From the cell containing the given text, extract its center point as [x, y] coordinate. 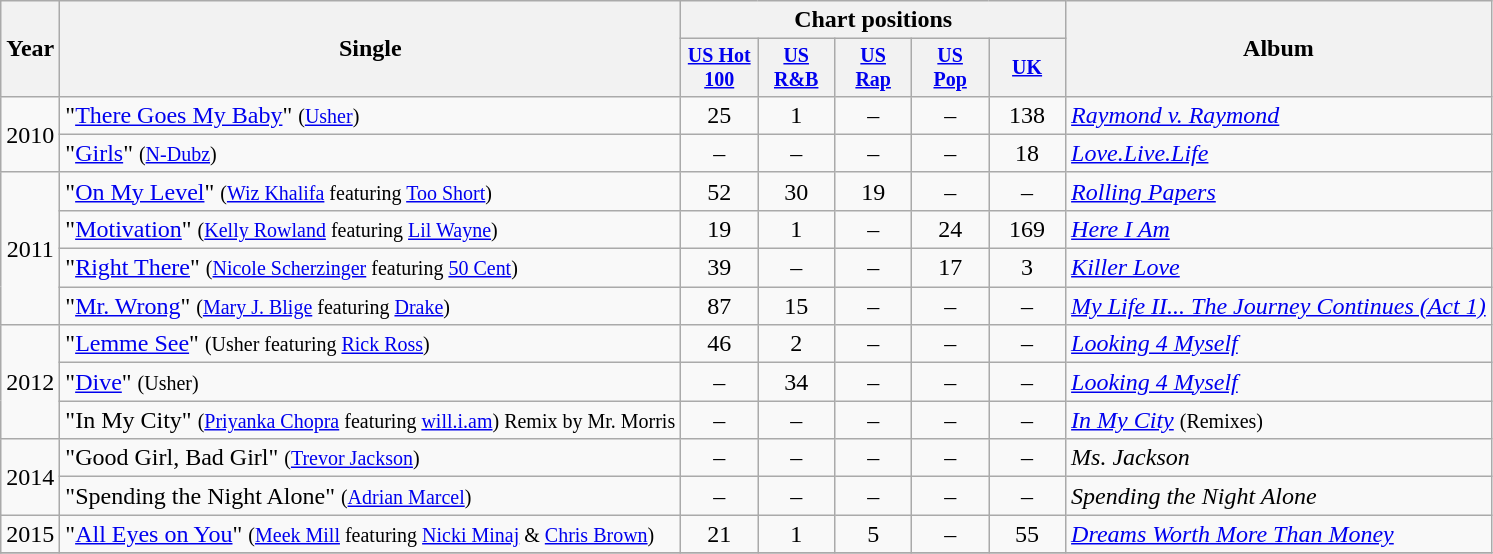
34 [796, 382]
18 [1028, 153]
2 [796, 344]
US Pop [950, 68]
Rolling Papers [1279, 191]
52 [720, 191]
"Right There" (Nicole Scherzinger featuring 50 Cent) [370, 268]
Album [1279, 49]
Single [370, 49]
"In My City" (Priyanka Chopra featuring will.i.am) Remix by Mr. Morris [370, 420]
2010 [30, 134]
Year [30, 49]
"Good Girl, Bad Girl" (Trevor Jackson) [370, 458]
169 [1028, 229]
46 [720, 344]
5 [874, 534]
2014 [30, 477]
55 [1028, 534]
39 [720, 268]
Love.Live.Life [1279, 153]
"Lemme See" (Usher featuring Rick Ross) [370, 344]
US Hot 100 [720, 68]
Dreams Worth More Than Money [1279, 534]
Here I Am [1279, 229]
15 [796, 306]
Killer Love [1279, 268]
2011 [30, 248]
"Dive" (Usher) [370, 382]
30 [796, 191]
3 [1028, 268]
Raymond v. Raymond [1279, 115]
"Mr. Wrong" (Mary J. Blige featuring Drake) [370, 306]
"Girls" (N-Dubz) [370, 153]
"On My Level" (Wiz Khalifa featuring Too Short) [370, 191]
"Spending the Night Alone" (Adrian Marcel) [370, 496]
138 [1028, 115]
Chart positions [874, 20]
17 [950, 268]
25 [720, 115]
Spending the Night Alone [1279, 496]
US Rap [874, 68]
21 [720, 534]
"There Goes My Baby" (Usher) [370, 115]
2015 [30, 534]
UK [1028, 68]
USR&B [796, 68]
2012 [30, 382]
24 [950, 229]
"Motivation" (Kelly Rowland featuring Lil Wayne) [370, 229]
"All Eyes on You" (Meek Mill featuring Nicki Minaj & Chris Brown) [370, 534]
My Life II... The Journey Continues (Act 1) [1279, 306]
In My City (Remixes) [1279, 420]
Ms. Jackson [1279, 458]
87 [720, 306]
